Identify which cell holds the provided text, then report its (x, y) central coordinate. 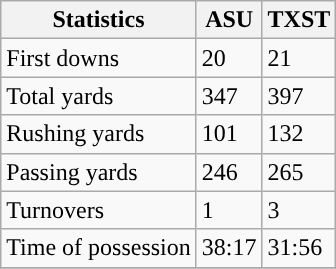
Time of possession (99, 248)
265 (299, 172)
Total yards (99, 96)
ASU (229, 20)
31:56 (299, 248)
20 (229, 58)
First downs (99, 58)
3 (299, 210)
38:17 (229, 248)
347 (229, 96)
Passing yards (99, 172)
Turnovers (99, 210)
397 (299, 96)
Rushing yards (99, 134)
TXST (299, 20)
101 (229, 134)
132 (299, 134)
246 (229, 172)
21 (299, 58)
1 (229, 210)
Statistics (99, 20)
